Find where the given text appears and provide that cell's center as (X, Y) coordinate. 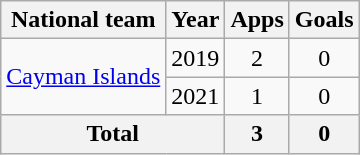
Apps (257, 20)
Total (113, 134)
2019 (196, 58)
1 (257, 96)
Goals (324, 20)
Year (196, 20)
3 (257, 134)
2021 (196, 96)
Cayman Islands (84, 77)
National team (84, 20)
2 (257, 58)
